Return the [X, Y] coordinate for the center point of the cell that contains the specified text.  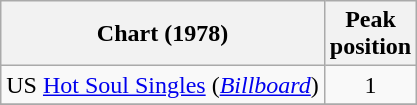
Peakposition [370, 34]
Chart (1978) [163, 34]
1 [370, 85]
US Hot Soul Singles (Billboard) [163, 85]
